Search for the cell housing the specified text and yield its [x, y] center coordinate. 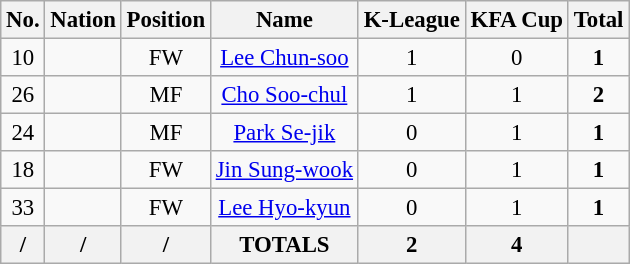
10 [23, 58]
Name [284, 20]
TOTALS [284, 245]
Cho Soo-chul [284, 95]
Lee Chun-soo [284, 58]
Lee Hyo-kyun [284, 208]
No. [23, 20]
Nation [83, 20]
18 [23, 170]
Park Se-jik [284, 133]
4 [516, 245]
Jin Sung-wook [284, 170]
26 [23, 95]
24 [23, 133]
KFA Cup [516, 20]
33 [23, 208]
Position [166, 20]
K-League [412, 20]
Total [598, 20]
